Extract the [x, y] coordinate from the center of the cell holding the provided text.  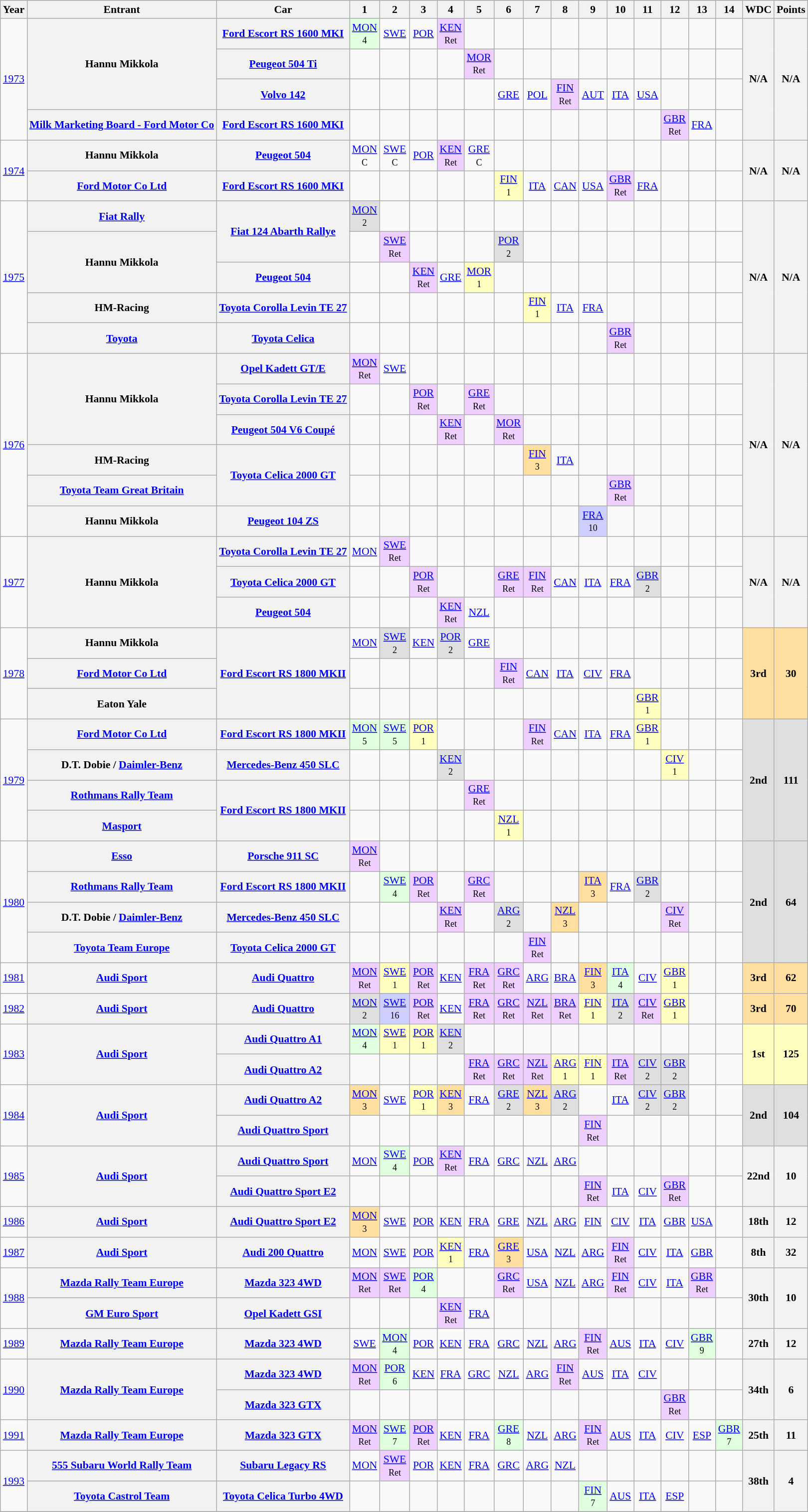
1975 [14, 278]
64 [791, 902]
7 [537, 9]
38th [758, 1481]
ITA3 [593, 886]
1987 [14, 1252]
Fiat Rally [122, 216]
1989 [14, 1344]
Opel Kadett GSI [283, 1313]
POR4 [423, 1283]
Peugeot 504 V6 Coupé [283, 430]
KEN3 [450, 1100]
Toyota Celica Turbo 4WD [283, 1497]
1986 [14, 1222]
1981 [14, 978]
1st [758, 1054]
1988 [14, 1298]
1993 [14, 1481]
SWE16 [395, 1009]
SWE5 [395, 735]
1990 [14, 1389]
Points [791, 9]
25th [758, 1436]
Toyota Celica [283, 338]
27th [758, 1344]
Entrant [122, 9]
POL [537, 95]
1983 [14, 1054]
1974 [14, 170]
MONC [365, 156]
BRA [565, 978]
Volvo 142 [283, 95]
GRE2 [509, 1100]
1973 [14, 79]
1982 [14, 1009]
1977 [14, 582]
Esso [122, 856]
125 [791, 1054]
30 [791, 673]
CIV1 [675, 765]
1979 [14, 780]
BRARet [565, 1009]
22nd [758, 1176]
111 [791, 780]
8 [565, 9]
GM Euro Sport [122, 1313]
Eaton Yale [122, 704]
Masport [122, 826]
GRE3 [509, 1252]
Fiat 124 Abarth Rallye [283, 232]
30th [758, 1298]
2 [395, 9]
Audi 200 Quattro [283, 1252]
62 [791, 978]
Toyota Castrol Team [122, 1497]
1 [365, 9]
SWE7 [395, 1436]
FIN7 [593, 1497]
GBR7 [729, 1436]
WDC [758, 9]
Opel Kadett GT/E [283, 369]
34th [758, 1389]
13 [702, 9]
SWEC [395, 156]
555 Subaru World Rally Team [122, 1466]
Milk Marketing Board - Ford Motor Co [122, 125]
14 [729, 9]
GBR9 [702, 1344]
ITA4 [620, 978]
Porsche 911 SC [283, 856]
1978 [14, 673]
GRE8 [509, 1436]
104 [791, 1115]
POR6 [395, 1374]
Peugeot 504 Ti [283, 64]
FIN [593, 1222]
FRA10 [593, 521]
ITA2 [620, 1009]
Audi Quattro A1 [283, 1039]
18th [758, 1222]
Toyota [122, 338]
NZL1 [509, 826]
Toyota Team Great Britain [122, 491]
1991 [14, 1436]
5 [479, 9]
MON5 [365, 735]
MOR1 [479, 277]
Toyota Team Europe [122, 948]
9 [593, 9]
ARG1 [565, 1070]
GREC [479, 156]
1985 [14, 1176]
ITARet [620, 1070]
AUT [593, 95]
Car [283, 9]
Peugeot 104 ZS [283, 521]
Subaru Legacy RS [283, 1466]
SWE2 [395, 643]
1976 [14, 445]
32 [791, 1252]
1984 [14, 1115]
KEN1 [450, 1252]
3 [423, 9]
8th [758, 1252]
1980 [14, 902]
Year [14, 9]
70 [791, 1009]
